Extract the [x, y] coordinate from the center of the cell holding the provided text.  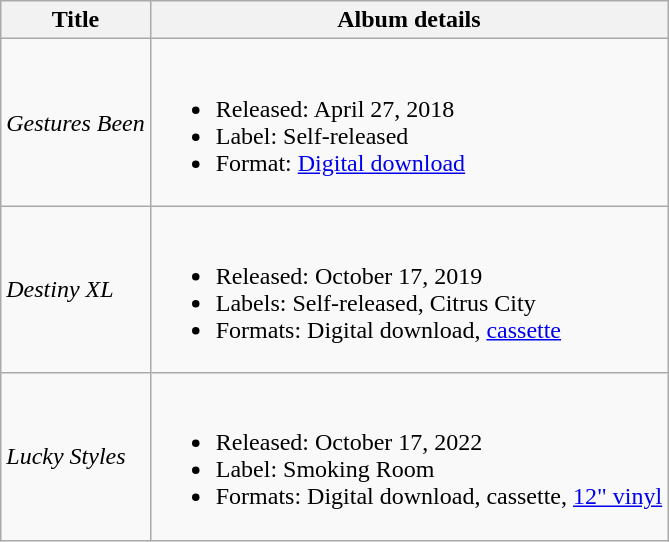
Released: October 17, 2019Labels: Self-released, Citrus CityFormats: Digital download, cassette [408, 290]
Album details [408, 20]
Released: October 17, 2022Label: Smoking RoomFormats: Digital download, cassette, 12" vinyl [408, 456]
Released: April 27, 2018Label: Self-releasedFormat: Digital download [408, 122]
Lucky Styles [76, 456]
Destiny XL [76, 290]
Title [76, 20]
Gestures Been [76, 122]
